Scan for the cell matching the given text and deliver its [X, Y] coordinate at center. 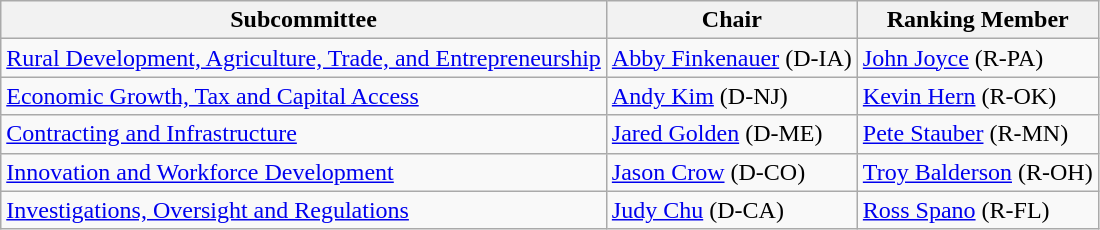
Economic Growth, Tax and Capital Access [304, 96]
Jason Crow (D-CO) [732, 172]
Subcommittee [304, 20]
Rural Development, Agriculture, Trade, and Entrepreneurship [304, 58]
Investigations, Oversight and Regulations [304, 210]
Ranking Member [978, 20]
John Joyce (R-PA) [978, 58]
Troy Balderson (R-OH) [978, 172]
Chair [732, 20]
Kevin Hern (R-OK) [978, 96]
Ross Spano (R-FL) [978, 210]
Andy Kim (D-NJ) [732, 96]
Judy Chu (D-CA) [732, 210]
Innovation and Workforce Development [304, 172]
Contracting and Infrastructure [304, 134]
Jared Golden (D-ME) [732, 134]
Abby Finkenauer (D-IA) [732, 58]
Pete Stauber (R-MN) [978, 134]
